Extract the (X, Y) coordinate from the center of the cell holding the provided text.  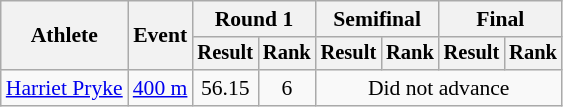
56.15 (225, 88)
Harriet Pryke (64, 88)
Athlete (64, 36)
400 m (160, 88)
Semifinal (378, 19)
Did not advance (439, 88)
Round 1 (254, 19)
6 (287, 88)
Event (160, 36)
Final (500, 19)
